Locate the cell with the specified text and output its [X, Y] center coordinate. 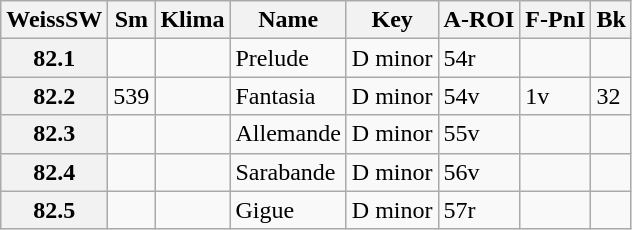
1v [556, 96]
F-PnI [556, 20]
Klima [192, 20]
Fantasia [288, 96]
A-ROI [479, 20]
54r [479, 58]
WeissSW [54, 20]
Allemande [288, 134]
56v [479, 172]
539 [132, 96]
55v [479, 134]
Gigue [288, 210]
Sarabande [288, 172]
57r [479, 210]
82.3 [54, 134]
82.1 [54, 58]
Bk [611, 20]
Prelude [288, 58]
82.4 [54, 172]
Sm [132, 20]
82.5 [54, 210]
54v [479, 96]
82.2 [54, 96]
32 [611, 96]
Name [288, 20]
Key [392, 20]
